Pinpoint the cell where the given text exists, returning its (X, Y) midpoint coordinate. 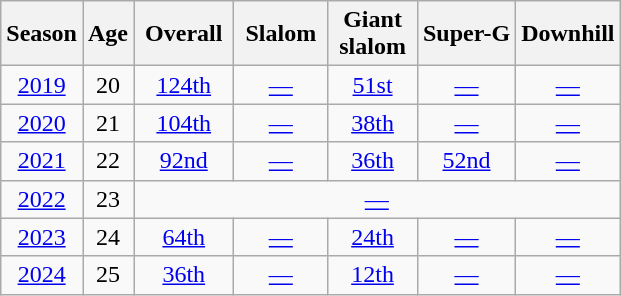
25 (108, 275)
12th (373, 275)
Overall (184, 34)
2020 (42, 123)
2022 (42, 199)
23 (108, 199)
24th (373, 237)
20 (108, 85)
2021 (42, 161)
52nd (466, 161)
21 (108, 123)
51st (373, 85)
38th (373, 123)
22 (108, 161)
104th (184, 123)
92nd (184, 161)
24 (108, 237)
Slalom (281, 34)
64th (184, 237)
Age (108, 34)
2024 (42, 275)
124th (184, 85)
Downhill (568, 34)
Giant slalom (373, 34)
2023 (42, 237)
Season (42, 34)
2019 (42, 85)
Super-G (466, 34)
